Detect which cell encompasses the target text, then output its (x, y) center coordinate. 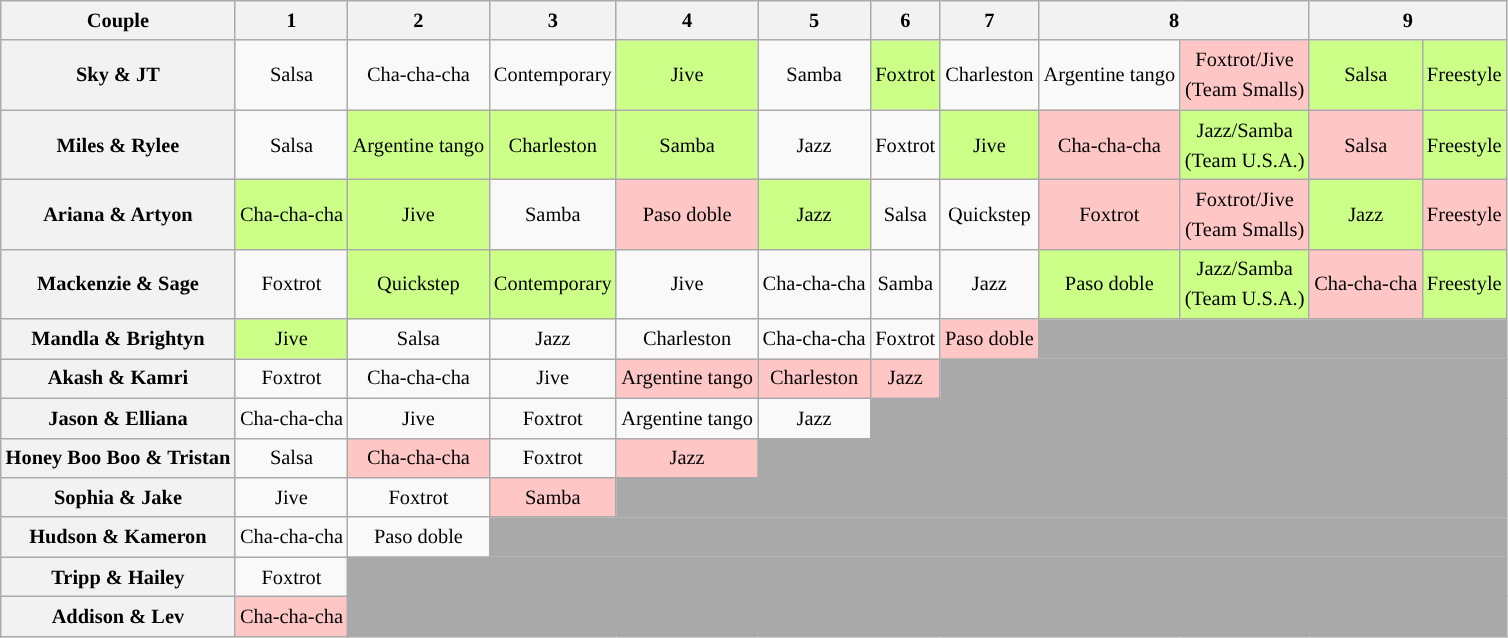
9 (1408, 20)
Addison & Lev (118, 616)
1 (292, 20)
Akash & Kamri (118, 378)
Honey Boo Boo & Tristan (118, 458)
Couple (118, 20)
8 (1174, 20)
Jason & Elliana (118, 418)
2 (418, 20)
Mackenzie & Sage (118, 284)
Ariana & Artyon (118, 214)
7 (990, 20)
6 (905, 20)
5 (814, 20)
Mandla & Brightyn (118, 339)
Miles & Rylee (118, 145)
Hudson & Kameron (118, 537)
Tripp & Hailey (118, 577)
Sky & JT (118, 75)
4 (686, 20)
Sophia & Jake (118, 497)
3 (552, 20)
